Search for the cell housing the specified text and yield its [X, Y] center coordinate. 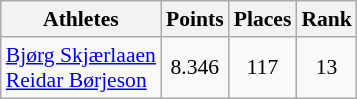
Points [195, 19]
Places [263, 19]
Rank [326, 19]
Athletes [81, 19]
117 [263, 68]
8.346 [195, 68]
13 [326, 68]
Bjørg SkjærlaaenReidar Børjeson [81, 68]
